Detect which cell encompasses the target text, then output its (x, y) center coordinate. 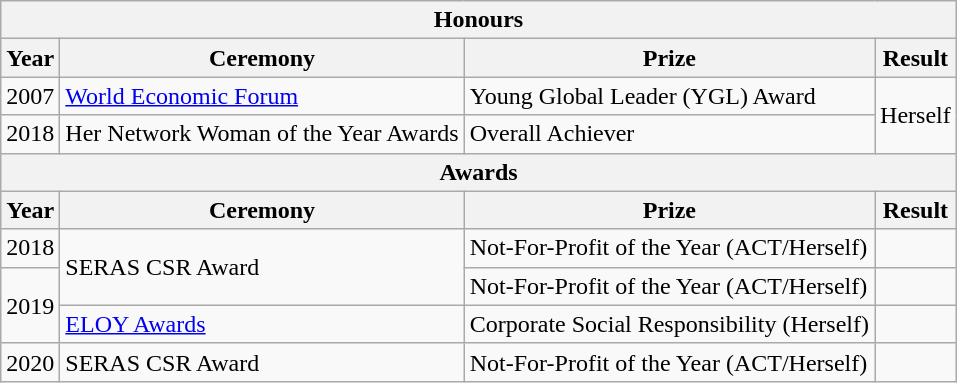
World Economic Forum (262, 96)
2020 (30, 362)
2007 (30, 96)
2019 (30, 305)
Overall Achiever (669, 134)
Her Network Woman of the Year Awards (262, 134)
Young Global Leader (YGL) Award (669, 96)
Honours (479, 20)
ELOY Awards (262, 324)
Corporate Social Responsibility (Herself) (669, 324)
Awards (479, 172)
Herself (916, 115)
